From the cell containing the given text, extract its center point as (x, y) coordinate. 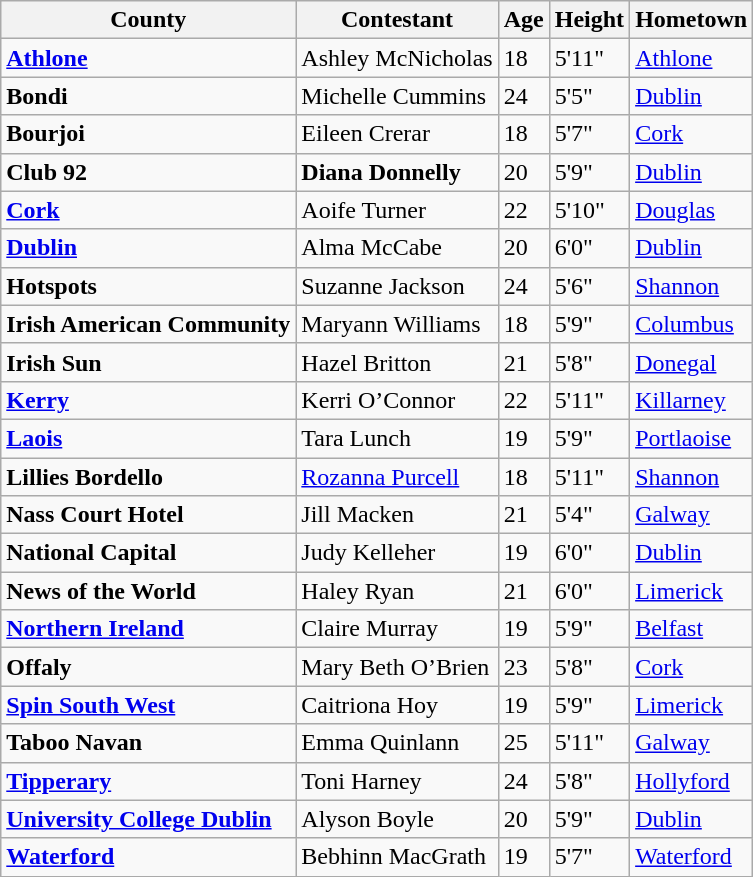
Alyson Boyle (397, 819)
Portlaoise (692, 438)
Spin South West (148, 705)
County (148, 20)
Bondi (148, 96)
Aoife Turner (397, 210)
Club 92 (148, 172)
Belfast (692, 629)
Northern Ireland (148, 629)
Height (589, 20)
Alma McCabe (397, 248)
5'4" (589, 515)
Bebhinn MacGrath (397, 857)
Tara Lunch (397, 438)
Hometown (692, 20)
Hotspots (148, 286)
Claire Murray (397, 629)
News of the World (148, 591)
Donegal (692, 362)
Toni Harney (397, 781)
5'6" (589, 286)
Judy Kelleher (397, 553)
Haley Ryan (397, 591)
Kerry (148, 400)
Columbus (692, 324)
Mary Beth O’Brien (397, 667)
Irish American Community (148, 324)
23 (524, 667)
5'5" (589, 96)
Contestant (397, 20)
National Capital (148, 553)
Caitriona Hoy (397, 705)
Suzanne Jackson (397, 286)
Hazel Britton (397, 362)
Laois (148, 438)
Lillies Bordello (148, 477)
Kerri O’Connor (397, 400)
Age (524, 20)
Tipperary (148, 781)
Ashley McNicholas (397, 58)
Hollyford (692, 781)
Emma Quinlann (397, 743)
Bourjoi (148, 134)
25 (524, 743)
Michelle Cummins (397, 96)
5'10" (589, 210)
Killarney (692, 400)
Jill Macken (397, 515)
Maryann Williams (397, 324)
Douglas (692, 210)
University College Dublin (148, 819)
Diana Donnelly (397, 172)
Taboo Navan (148, 743)
Nass Court Hotel (148, 515)
Eileen Crerar (397, 134)
Irish Sun (148, 362)
Rozanna Purcell (397, 477)
Offaly (148, 667)
